Return [X, Y] of the center of cell containing provided text 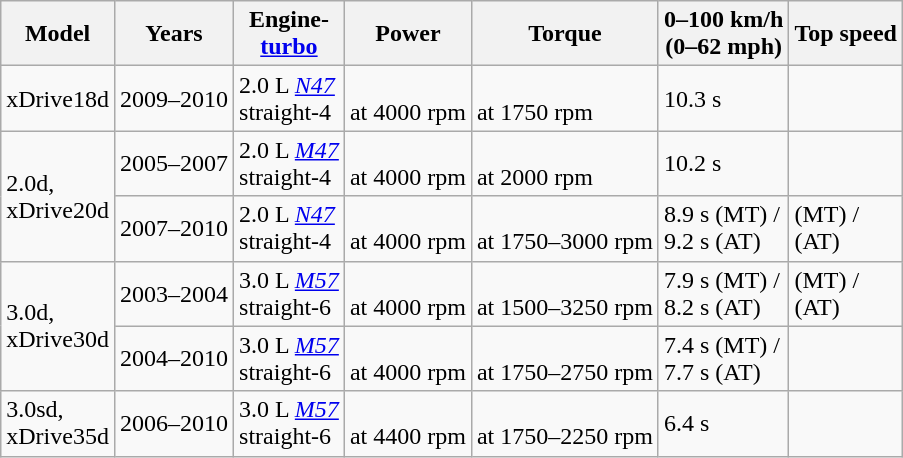
Top speed [846, 34]
2004–2010 [174, 358]
2006–2010 [174, 424]
2007–2010 [174, 228]
at 1500–3250 rpm [564, 294]
6.4 s [723, 424]
2003–2004 [174, 294]
Model [58, 34]
10.2 s [723, 164]
Torque [564, 34]
3.0d, xDrive30d [58, 326]
7.9 s (MT) / 8.2 s (AT) [723, 294]
at 2000 rpm [564, 164]
2.0 L M47 straight-4 [290, 164]
Engine- turbo [290, 34]
at 1750–3000 rpm [564, 228]
at 1750–2750 rpm [564, 358]
Years [174, 34]
at 1750–2250 rpm [564, 424]
8.9 s (MT) / 9.2 s (AT) [723, 228]
2005–2007 [174, 164]
Power [408, 34]
at 1750 rpm [564, 98]
7.4 s (MT) / 7.7 s (AT) [723, 358]
3.0sd, xDrive35d [58, 424]
2.0d, xDrive20d [58, 196]
at 4400 rpm [408, 424]
xDrive18d [58, 98]
10.3 s [723, 98]
2009–2010 [174, 98]
0–100 km/h (0–62 mph) [723, 34]
